Scan for the cell matching the given text and deliver its (x, y) coordinate at center. 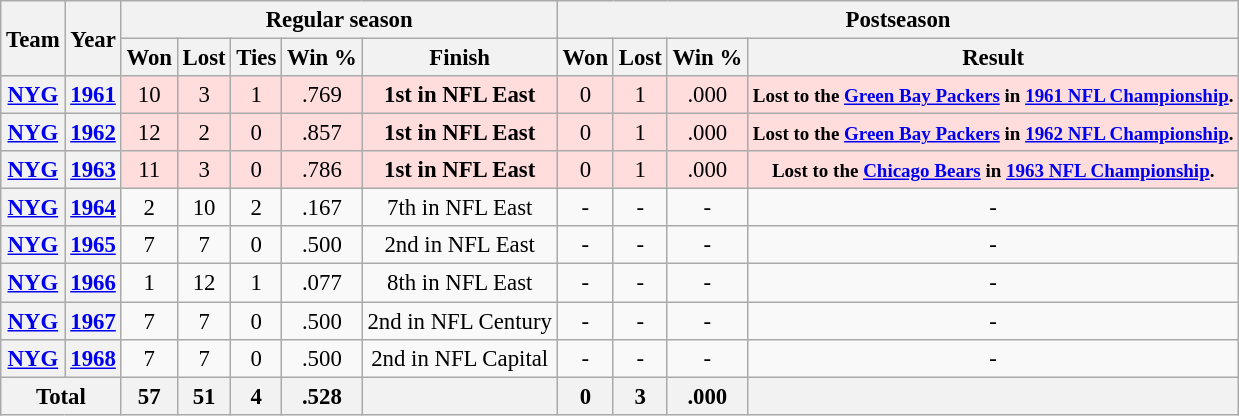
1966 (93, 283)
.769 (322, 95)
2nd in NFL Century (460, 321)
Finish (460, 58)
1967 (93, 321)
1963 (93, 170)
Lost to the Green Bay Packers in 1962 NFL Championship. (994, 133)
Lost to the Green Bay Packers in 1961 NFL Championship. (994, 95)
2nd in NFL East (460, 245)
1964 (93, 208)
.528 (322, 396)
7th in NFL East (460, 208)
1961 (93, 95)
Result (994, 58)
.857 (322, 133)
57 (149, 396)
.167 (322, 208)
11 (149, 170)
1962 (93, 133)
Year (93, 38)
.786 (322, 170)
Total (61, 396)
Postseason (898, 20)
8th in NFL East (460, 283)
Regular season (339, 20)
2nd in NFL Capital (460, 358)
4 (256, 396)
.077 (322, 283)
1965 (93, 245)
Lost to the Chicago Bears in 1963 NFL Championship. (994, 170)
Ties (256, 58)
51 (204, 396)
1968 (93, 358)
Team (33, 38)
